For the text-containing cell, return its midpoint in (x, y) coordinate format. 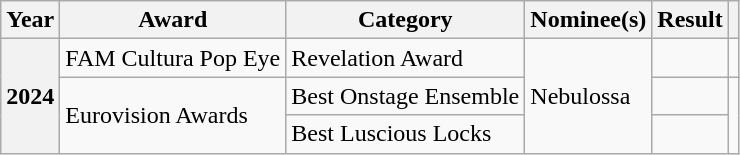
Award (173, 20)
2024 (30, 96)
FAM Cultura Pop Eye (173, 58)
Nebulossa (588, 96)
Revelation Award (406, 58)
Year (30, 20)
Best Onstage Ensemble (406, 96)
Nominee(s) (588, 20)
Result (690, 20)
Category (406, 20)
Eurovision Awards (173, 115)
Best Luscious Locks (406, 134)
